From the cell containing the given text, extract its center point as [X, Y] coordinate. 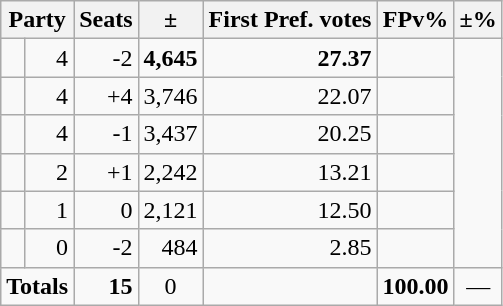
3,437 [170, 134]
2 [48, 172]
2,242 [170, 172]
— [478, 286]
FPv% [416, 20]
22.07 [290, 96]
First Pref. votes [290, 20]
± [170, 20]
4,645 [170, 58]
2.85 [290, 248]
±% [478, 20]
2,121 [170, 210]
Seats [106, 20]
27.37 [290, 58]
3,746 [170, 96]
484 [170, 248]
12.50 [290, 210]
Party [38, 20]
100.00 [416, 286]
20.25 [290, 134]
+4 [106, 96]
-1 [106, 134]
13.21 [290, 172]
15 [106, 286]
Totals [38, 286]
1 [48, 210]
+1 [106, 172]
